Scan for the cell matching the given text and deliver its [x, y] coordinate at center. 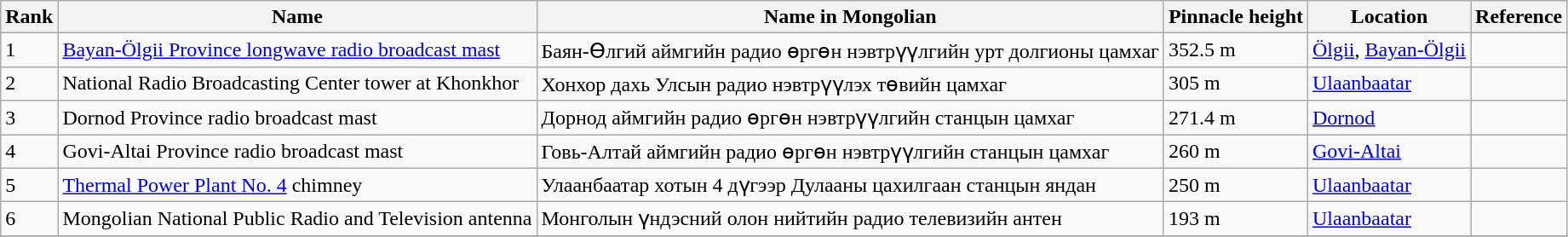
Говь-Алтай аймгийн радио өргөн нэвтрүүлгийн станцын цамхаг [850, 152]
Thermal Power Plant No. 4 chimney [297, 185]
6 [29, 219]
Rank [29, 17]
250 m [1235, 185]
Хонхор дахь Улсын радио нэвтрүүлэх төвийн цамхаг [850, 84]
Ölgii, Bayan-Ölgii [1390, 50]
Dornod [1390, 118]
Монголын үндэсний олон нийтийн радио телевизийн антен [850, 219]
Pinnacle height [1235, 17]
Дорнод аймгийн радио өргөн нэвтрүүлгийн станцын цамхаг [850, 118]
260 m [1235, 152]
305 m [1235, 84]
193 m [1235, 219]
Mongolian National Public Radio and Television antenna [297, 219]
Name in Mongolian [850, 17]
5 [29, 185]
Location [1390, 17]
Govi-Altai Province radio broadcast mast [297, 152]
3 [29, 118]
2 [29, 84]
Govi-Altai [1390, 152]
National Radio Broadcasting Center tower at Khonkhor [297, 84]
Баян-Өлгий аймгийн радио өргөн нэвтрүүлгийн урт долгионы цамхаг [850, 50]
Bayan-Ölgii Province longwave radio broadcast mast [297, 50]
1 [29, 50]
Name [297, 17]
4 [29, 152]
352.5 m [1235, 50]
271.4 m [1235, 118]
Улаанбаатар хотын 4 дүгээр Дулааны цахилгаан станцын яндан [850, 185]
Dornod Province radio broadcast mast [297, 118]
Reference [1519, 17]
